For the text-containing cell, return its midpoint in [X, Y] coordinate format. 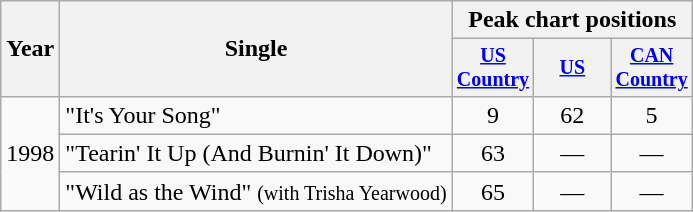
65 [493, 191]
63 [493, 153]
Single [256, 49]
"Wild as the Wind" (with Trisha Yearwood) [256, 191]
"Tearin' It Up (And Burnin' It Down)" [256, 153]
5 [652, 115]
"It's Your Song" [256, 115]
Year [30, 49]
CAN Country [652, 68]
US Country [493, 68]
62 [572, 115]
Peak chart positions [572, 20]
1998 [30, 153]
9 [493, 115]
US [572, 68]
